Determine the (X, Y) coordinate at the center of the cell enclosing the given text.  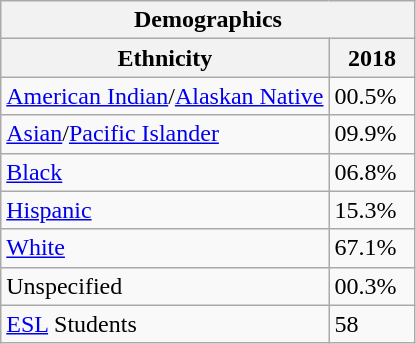
00.5% (372, 96)
Unspecified (165, 286)
15.3% (372, 210)
American Indian/Alaskan Native (165, 96)
Hispanic (165, 210)
09.9% (372, 134)
58 (372, 324)
Black (165, 172)
Demographics (208, 20)
06.8% (372, 172)
67.1% (372, 248)
Ethnicity (165, 58)
00.3% (372, 286)
ESL Students (165, 324)
Asian/Pacific Islander (165, 134)
White (165, 248)
2018 (372, 58)
